Pinpoint the cell where the given text exists, returning its (x, y) midpoint coordinate. 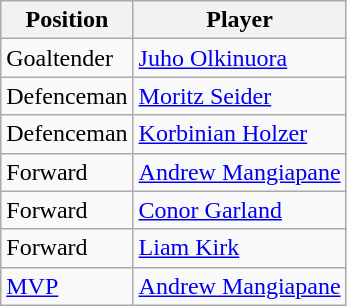
MVP (67, 286)
Juho Olkinuora (240, 58)
Position (67, 20)
Korbinian Holzer (240, 134)
Liam Kirk (240, 248)
Player (240, 20)
Conor Garland (240, 210)
Goaltender (67, 58)
Moritz Seider (240, 96)
